Determine the [X, Y] coordinate at the center of the cell enclosing the given text.  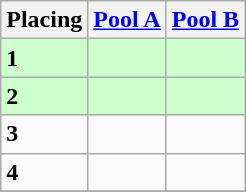
Placing [44, 20]
4 [44, 172]
1 [44, 58]
Pool A [127, 20]
3 [44, 134]
2 [44, 96]
Pool B [205, 20]
